Determine the [x, y] coordinate at the center of the cell enclosing the given text.  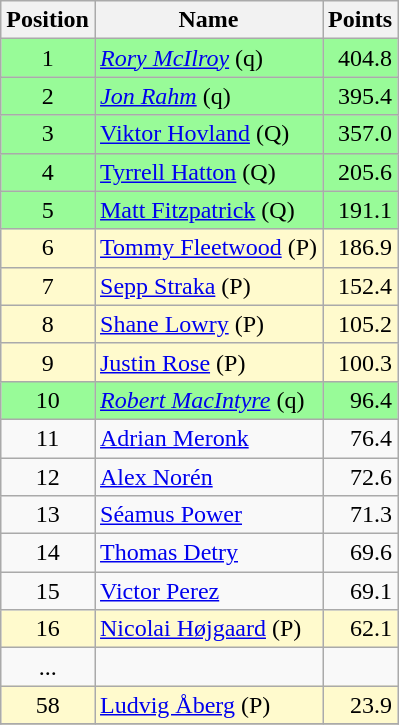
69.6 [360, 553]
Points [360, 20]
... [48, 667]
7 [48, 286]
100.3 [360, 362]
2 [48, 96]
205.6 [360, 172]
62.1 [360, 629]
8 [48, 324]
Position [48, 20]
Thomas Detry [208, 553]
4 [48, 172]
Jon Rahm (q) [208, 96]
Matt Fitzpatrick (Q) [208, 210]
Séamus Power [208, 515]
191.1 [360, 210]
Viktor Hovland (Q) [208, 134]
Robert MacIntyre (q) [208, 400]
Name [208, 20]
13 [48, 515]
58 [48, 705]
3 [48, 134]
404.8 [360, 58]
9 [48, 362]
23.9 [360, 705]
152.4 [360, 286]
6 [48, 248]
15 [48, 591]
Alex Norén [208, 477]
5 [48, 210]
105.2 [360, 324]
69.1 [360, 591]
Tommy Fleetwood (P) [208, 248]
10 [48, 400]
Rory McIlroy (q) [208, 58]
Victor Perez [208, 591]
Justin Rose (P) [208, 362]
Ludvig Åberg (P) [208, 705]
71.3 [360, 515]
72.6 [360, 477]
Sepp Straka (P) [208, 286]
Adrian Meronk [208, 438]
Nicolai Højgaard (P) [208, 629]
186.9 [360, 248]
357.0 [360, 134]
76.4 [360, 438]
11 [48, 438]
14 [48, 553]
Shane Lowry (P) [208, 324]
16 [48, 629]
96.4 [360, 400]
1 [48, 58]
12 [48, 477]
395.4 [360, 96]
Tyrrell Hatton (Q) [208, 172]
